Detect which cell encompasses the target text, then output its [x, y] center coordinate. 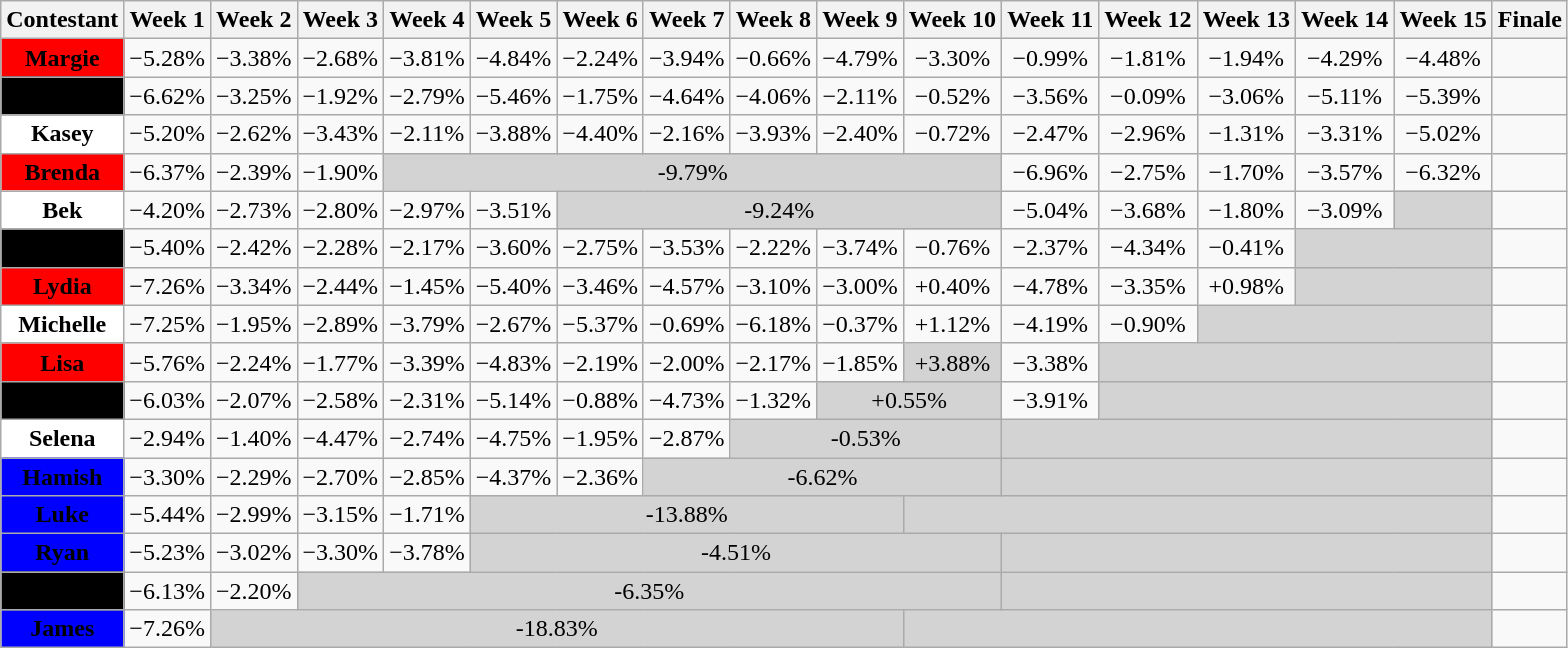
Luke [62, 515]
−6.32% [1443, 172]
−1.32% [774, 400]
−2.87% [686, 438]
−1.40% [254, 438]
−3.25% [254, 96]
−0.52% [952, 96]
−2.47% [1050, 134]
−2.94% [168, 438]
−0.66% [774, 58]
Margie [62, 58]
-0.53% [866, 438]
−1.77% [340, 362]
−1.90% [340, 172]
−0.09% [1148, 96]
−2.67% [514, 324]
−4.06% [774, 96]
−2.68% [340, 58]
−5.37% [600, 324]
−3.81% [428, 58]
−1.80% [1246, 210]
Week 1 [168, 20]
−6.03% [168, 400]
−4.64% [686, 96]
−3.51% [514, 210]
-18.83% [556, 629]
Week 13 [1246, 20]
−3.60% [514, 248]
−2.74% [428, 438]
−6.18% [774, 324]
−3.31% [1344, 134]
−2.36% [600, 477]
−4.78% [1050, 286]
−2.99% [254, 515]
−3.57% [1344, 172]
−1.94% [1246, 58]
Ryan [62, 553]
−7.25% [168, 324]
−6.96% [1050, 172]
−2.00% [686, 362]
−4.75% [514, 438]
−1.71% [428, 515]
+1.12% [952, 324]
−3.06% [1246, 96]
Week 3 [340, 20]
−2.62% [254, 134]
Brenda [62, 172]
-4.51% [736, 553]
Selena [62, 438]
−0.41% [1246, 248]
Simon [62, 400]
Shane [62, 591]
−1.45% [428, 286]
−1.75% [600, 96]
−2.44% [340, 286]
−6.37% [168, 172]
−2.58% [340, 400]
−3.91% [1050, 400]
Week 4 [428, 20]
−5.02% [1443, 134]
Week 8 [774, 20]
−3.43% [340, 134]
Bek [62, 210]
−6.62% [168, 96]
−3.09% [1344, 210]
−3.88% [514, 134]
−2.19% [600, 362]
−2.31% [428, 400]
−3.15% [340, 515]
−3.35% [1148, 286]
−5.20% [168, 134]
Kasey [62, 134]
−3.93% [774, 134]
−2.89% [340, 324]
−0.69% [686, 324]
−4.73% [686, 400]
−2.80% [340, 210]
+0.40% [952, 286]
Week 5 [514, 20]
−4.79% [860, 58]
−3.46% [600, 286]
+3.88% [952, 362]
-13.88% [686, 515]
−3.79% [428, 324]
−2.07% [254, 400]
−2.22% [774, 248]
−1.81% [1148, 58]
−1.70% [1246, 172]
−5.39% [1443, 96]
−4.20% [168, 210]
Week 12 [1148, 20]
−3.02% [254, 553]
−5.46% [514, 96]
−4.48% [1443, 58]
−4.57% [686, 286]
+0.55% [910, 400]
−2.97% [428, 210]
Michelle [62, 324]
Week 7 [686, 20]
-9.24% [780, 210]
−5.23% [168, 553]
−4.40% [600, 134]
−4.84% [514, 58]
-6.62% [822, 477]
−2.96% [1148, 134]
−5.76% [168, 362]
-9.79% [693, 172]
−1.92% [340, 96]
Lydia [62, 286]
−2.73% [254, 210]
−5.11% [1344, 96]
−0.90% [1148, 324]
Lisa [62, 362]
−4.19% [1050, 324]
−2.42% [254, 248]
Week 14 [1344, 20]
Week 9 [860, 20]
−2.16% [686, 134]
Finale [1530, 20]
−2.39% [254, 172]
Alex [62, 96]
−2.85% [428, 477]
Week 6 [600, 20]
−3.56% [1050, 96]
−1.31% [1246, 134]
−2.20% [254, 591]
−5.28% [168, 58]
−2.40% [860, 134]
−2.37% [1050, 248]
−3.74% [860, 248]
−4.34% [1148, 248]
−6.13% [168, 591]
−2.28% [340, 248]
Hamish [62, 477]
Week 10 [952, 20]
−4.83% [514, 362]
−5.14% [514, 400]
+0.98% [1246, 286]
−0.99% [1050, 58]
Contestant [62, 20]
−0.37% [860, 324]
−5.44% [168, 515]
−2.29% [254, 477]
−3.78% [428, 553]
Graham [62, 248]
Week 2 [254, 20]
James [62, 629]
−4.37% [514, 477]
Week 11 [1050, 20]
−3.68% [1148, 210]
−3.53% [686, 248]
-6.35% [650, 591]
−3.10% [774, 286]
−4.47% [340, 438]
Week 15 [1443, 20]
−2.70% [340, 477]
−3.39% [428, 362]
−0.88% [600, 400]
−2.79% [428, 96]
−5.04% [1050, 210]
−0.76% [952, 248]
−0.72% [952, 134]
−3.00% [860, 286]
−3.34% [254, 286]
−3.94% [686, 58]
−1.85% [860, 362]
−4.29% [1344, 58]
